Provide the [x, y] coordinate of the cell's center where the given text is located.  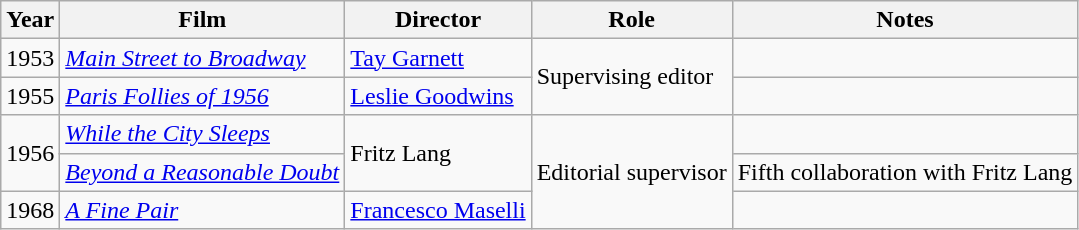
Paris Follies of 1956 [202, 96]
Francesco Maselli [438, 210]
Notes [905, 20]
Role [632, 20]
1956 [30, 153]
Leslie Goodwins [438, 96]
While the City Sleeps [202, 134]
A Fine Pair [202, 210]
Beyond a Reasonable Doubt [202, 172]
Director [438, 20]
Fifth collaboration with Fritz Lang [905, 172]
Year [30, 20]
Supervising editor [632, 77]
Film [202, 20]
1953 [30, 58]
1955 [30, 96]
Tay Garnett [438, 58]
Main Street to Broadway [202, 58]
1968 [30, 210]
Fritz Lang [438, 153]
Editorial supervisor [632, 172]
